Provide the [x, y] coordinate of the cell's center where the given text is located.  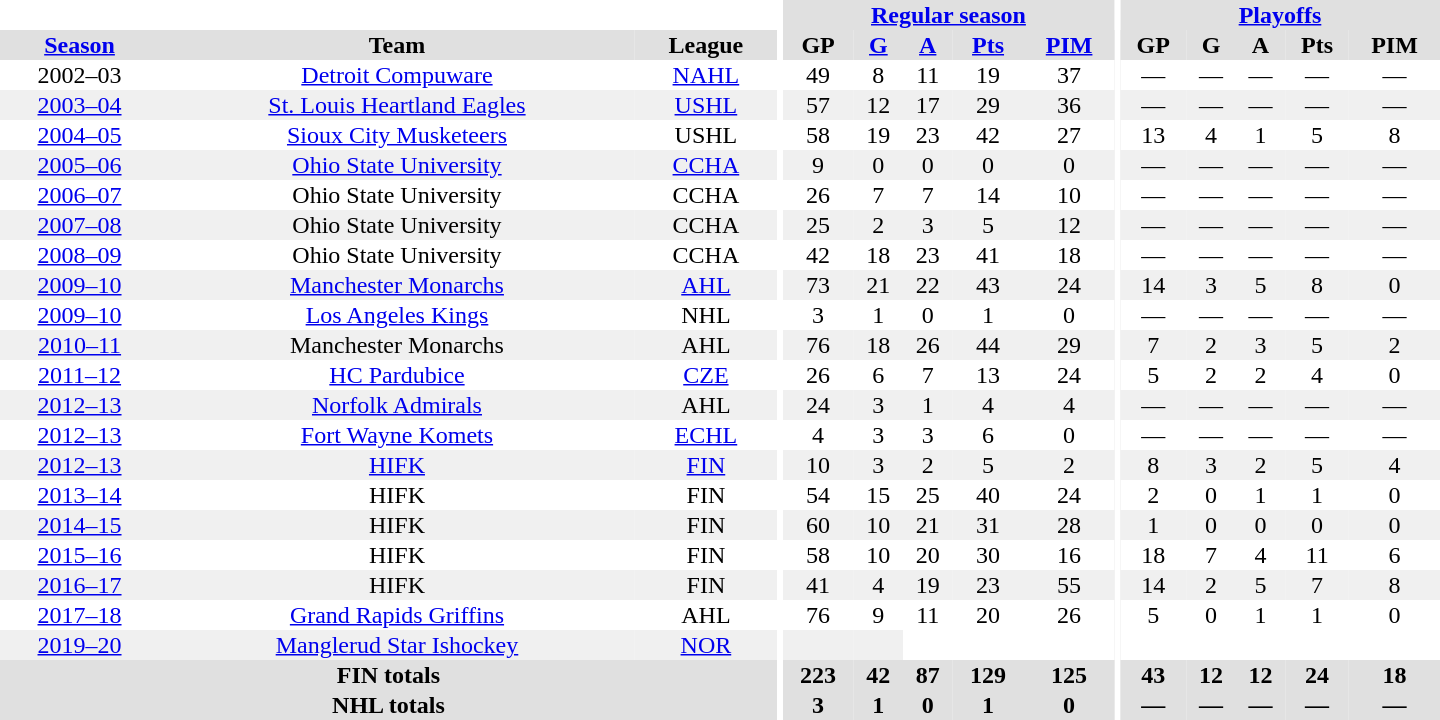
Manglerud Star Ishockey [397, 645]
2013–14 [80, 495]
129 [988, 675]
League [706, 45]
2014–15 [80, 525]
NAHL [706, 75]
Norfolk Admirals [397, 405]
2017–18 [80, 615]
Playoffs [1280, 15]
2004–05 [80, 135]
36 [1070, 105]
16 [1070, 555]
Sioux City Musketeers [397, 135]
2008–09 [80, 255]
Grand Rapids Griffins [397, 615]
CZE [706, 375]
37 [1070, 75]
2005–06 [80, 165]
2006–07 [80, 195]
87 [928, 675]
Regular season [948, 15]
73 [818, 285]
17 [928, 105]
54 [818, 495]
125 [1070, 675]
28 [1070, 525]
ECHL [706, 435]
27 [1070, 135]
223 [818, 675]
2010–11 [80, 345]
Detroit Compuware [397, 75]
15 [878, 495]
55 [1070, 585]
31 [988, 525]
22 [928, 285]
2019–20 [80, 645]
NHL totals [388, 705]
FIN totals [388, 675]
Season [80, 45]
2011–12 [80, 375]
49 [818, 75]
2003–04 [80, 105]
Fort Wayne Komets [397, 435]
HC Pardubice [397, 375]
57 [818, 105]
2015–16 [80, 555]
NHL [706, 315]
2016–17 [80, 585]
30 [988, 555]
2007–08 [80, 225]
2002–03 [80, 75]
NOR [706, 645]
40 [988, 495]
Los Angeles Kings [397, 315]
44 [988, 345]
60 [818, 525]
St. Louis Heartland Eagles [397, 105]
Team [397, 45]
